From the cell containing the given text, extract its center point as [X, Y] coordinate. 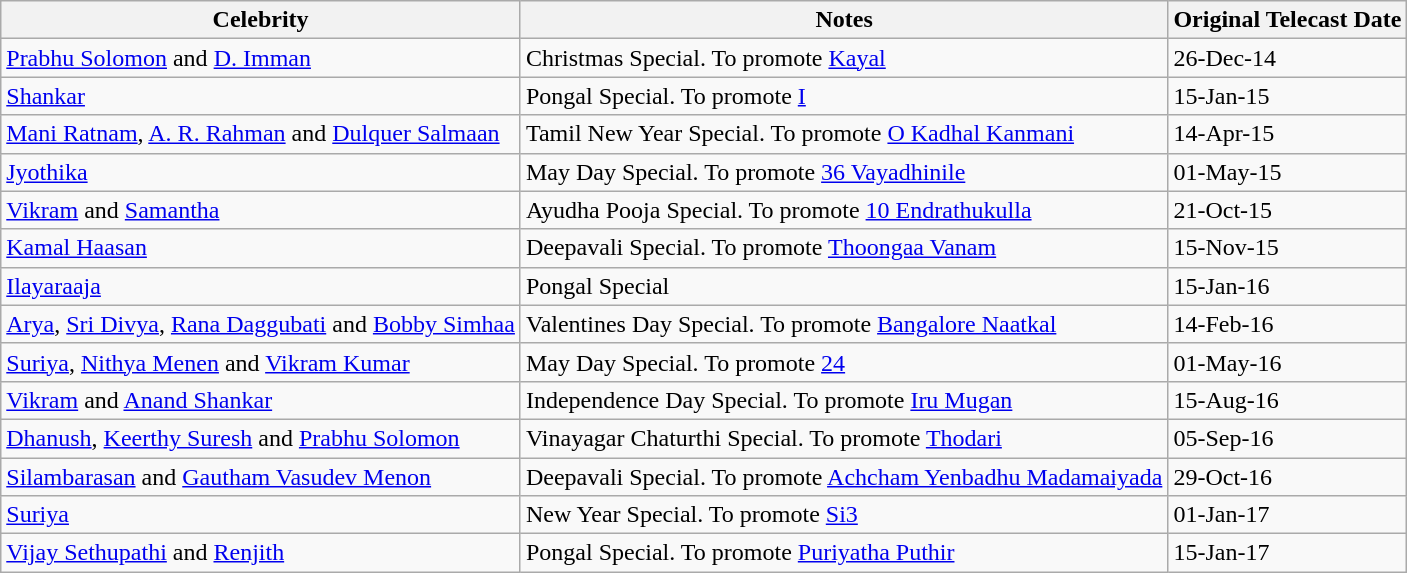
01-May-16 [1288, 362]
Original Telecast Date [1288, 20]
Vijay Sethupathi and Renjith [261, 553]
Ilayaraaja [261, 286]
Valentines Day Special. To promote Bangalore Naatkal [844, 324]
Arya, Sri Divya, Rana Daggubati and Bobby Simhaa [261, 324]
Dhanush, Keerthy Suresh and Prabhu Solomon [261, 438]
01-May-15 [1288, 172]
Christmas Special. To promote Kayal [844, 58]
May Day Special. To promote 24 [844, 362]
Prabhu Solomon and D. Imman [261, 58]
May Day Special. To promote 36 Vayadhinile [844, 172]
15-Jan-16 [1288, 286]
Ayudha Pooja Special. To promote 10 Endrathukulla [844, 210]
15-Jan-17 [1288, 553]
Pongal Special [844, 286]
Vikram and Samantha [261, 210]
Independence Day Special. To promote Iru Mugan [844, 400]
15-Jan-15 [1288, 96]
Deepavali Special. To promote Achcham Yenbadhu Madamaiyada [844, 477]
Celebrity [261, 20]
Jyothika [261, 172]
14-Feb-16 [1288, 324]
14-Apr-15 [1288, 134]
Vikram and Anand Shankar [261, 400]
Pongal Special. To promote I [844, 96]
Mani Ratnam, A. R. Rahman and Dulquer Salmaan [261, 134]
15-Nov-15 [1288, 248]
Kamal Haasan [261, 248]
Notes [844, 20]
Suriya, Nithya Menen and Vikram Kumar [261, 362]
29-Oct-16 [1288, 477]
01-Jan-17 [1288, 515]
Silambarasan and Gautham Vasudev Menon [261, 477]
05-Sep-16 [1288, 438]
15-Aug-16 [1288, 400]
New Year Special. To promote Si3 [844, 515]
Vinayagar Chaturthi Special. To promote Thodari [844, 438]
Pongal Special. To promote Puriyatha Puthir [844, 553]
Tamil New Year Special. To promote O Kadhal Kanmani [844, 134]
26-Dec-14 [1288, 58]
Deepavali Special. To promote Thoongaa Vanam [844, 248]
21-Oct-15 [1288, 210]
Shankar [261, 96]
Suriya [261, 515]
